Locate the cell with the specified text and output its [X, Y] center coordinate. 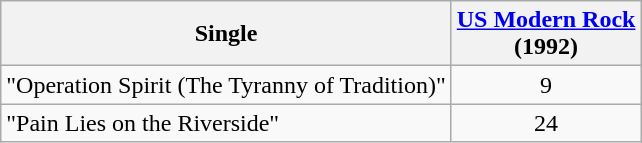
"Pain Lies on the Riverside" [226, 123]
"Operation Spirit (The Tyranny of Tradition)" [226, 85]
9 [546, 85]
US Modern Rock(1992) [546, 34]
Single [226, 34]
24 [546, 123]
